Locate the cell with the specified text and output its (X, Y) center coordinate. 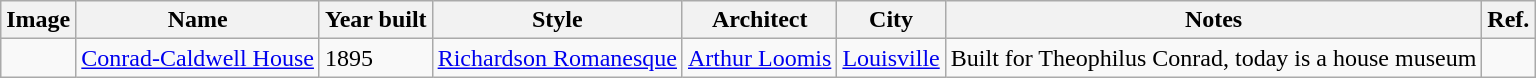
City (891, 20)
1895 (376, 58)
Richardson Romanesque (557, 58)
Ref. (1508, 20)
Architect (759, 20)
Notes (1214, 20)
Style (557, 20)
Name (198, 20)
Year built (376, 20)
Conrad-Caldwell House (198, 58)
Image (38, 20)
Louisville (891, 58)
Arthur Loomis (759, 58)
Built for Theophilus Conrad, today is a house museum (1214, 58)
